For the text-containing cell, return its midpoint in (x, y) coordinate format. 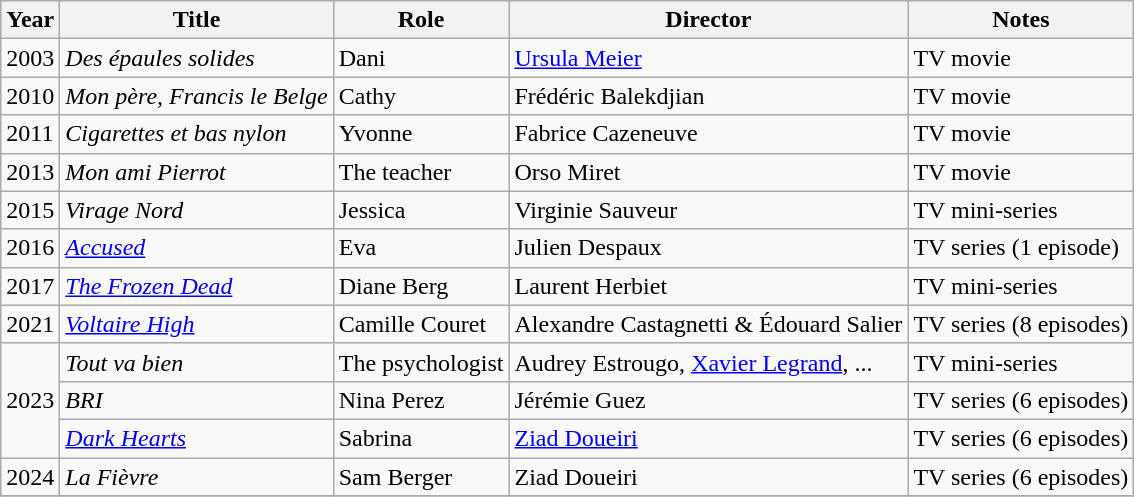
The teacher (421, 172)
Sabrina (421, 438)
2010 (30, 96)
Dark Hearts (196, 438)
Laurent Herbiet (708, 286)
2024 (30, 477)
Fabrice Cazeneuve (708, 134)
2011 (30, 134)
Mon ami Pierrot (196, 172)
The psychologist (421, 362)
Dani (421, 58)
The Frozen Dead (196, 286)
Julien Despaux (708, 248)
2021 (30, 324)
Role (421, 20)
TV series (8 episodes) (1021, 324)
Jessica (421, 210)
Virage Nord (196, 210)
Virginie Sauveur (708, 210)
Camille Couret (421, 324)
La Fièvre (196, 477)
Sam Berger (421, 477)
Mon père, Francis le Belge (196, 96)
2003 (30, 58)
Eva (421, 248)
Des épaules solides (196, 58)
Yvonne (421, 134)
2013 (30, 172)
2015 (30, 210)
Director (708, 20)
2017 (30, 286)
Title (196, 20)
Voltaire High (196, 324)
Notes (1021, 20)
2016 (30, 248)
Jérémie Guez (708, 400)
Alexandre Castagnetti & Édouard Salier (708, 324)
Tout va bien (196, 362)
Cigarettes et bas nylon (196, 134)
TV series (1 episode) (1021, 248)
Accused (196, 248)
Nina Perez (421, 400)
Ursula Meier (708, 58)
Cathy (421, 96)
Year (30, 20)
Diane Berg (421, 286)
BRI (196, 400)
Orso Miret (708, 172)
2023 (30, 400)
Audrey Estrougo, Xavier Legrand, ... (708, 362)
Frédéric Balekdjian (708, 96)
